Search for the cell housing the specified text and yield its [x, y] center coordinate. 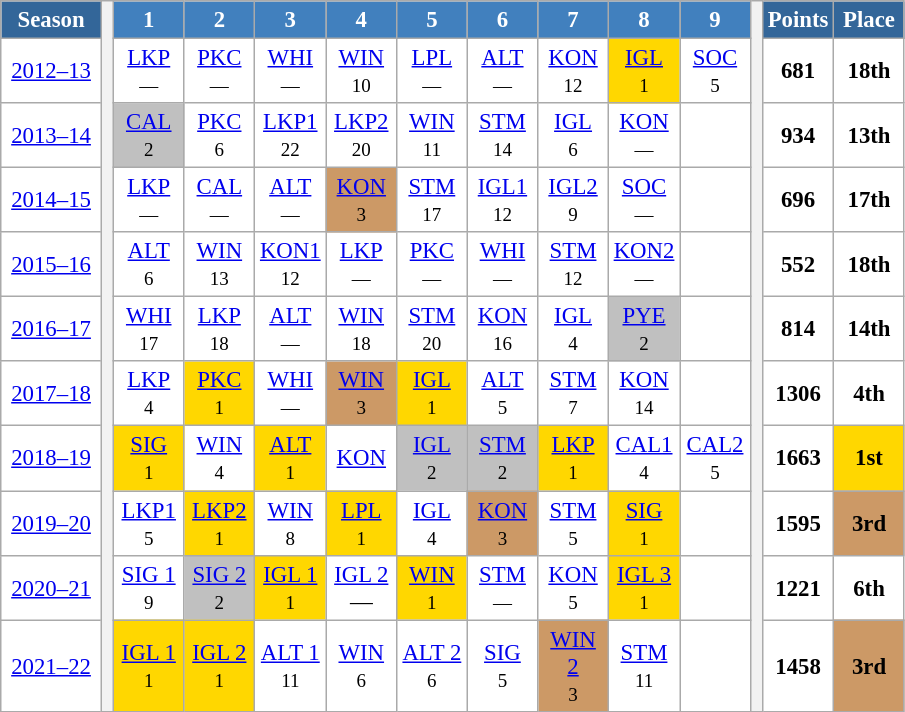
1 [148, 20]
STM5 [574, 524]
LKP1 [574, 458]
PKC1 [220, 394]
ALT 26 [432, 666]
CAL— [220, 200]
2019–20 [52, 524]
17th [870, 200]
2012–13 [52, 72]
KON— [644, 136]
WHI17 [148, 330]
2015–16 [52, 264]
934 [798, 136]
2017–18 [52, 394]
4th [870, 394]
ALT 111 [290, 666]
9 [716, 20]
696 [798, 200]
1306 [798, 394]
CAL25 [716, 458]
WIN8 [290, 524]
WIN1 [432, 588]
WIN10 [362, 72]
6th [870, 588]
KON12 [574, 72]
KON5 [574, 588]
4 [362, 20]
IGL112 [502, 200]
WIN3 [362, 394]
2014–15 [52, 200]
KON14 [644, 394]
WIN6 [362, 666]
814 [798, 330]
CAL14 [644, 458]
SOC— [644, 200]
IGL 21 [220, 666]
SIG 22 [220, 588]
STM12 [574, 264]
ALT1 [290, 458]
2 [220, 20]
STM7 [574, 394]
KON112 [290, 264]
552 [798, 264]
LKP21 [220, 524]
2021–22 [52, 666]
CAL2 [148, 136]
IGL6 [574, 136]
WIN18 [362, 330]
IGL 31 [644, 588]
STM— [502, 588]
Season [52, 20]
8 [644, 20]
WIN13 [220, 264]
LKP122 [290, 136]
5 [432, 20]
7 [574, 20]
KON2— [644, 264]
2013–14 [52, 136]
ALT5 [502, 394]
LKP15 [148, 524]
STM20 [432, 330]
STM14 [502, 136]
SOC5 [716, 72]
1595 [798, 524]
Points [798, 20]
IGL29 [574, 200]
1221 [798, 588]
SIG5 [502, 666]
SIG 19 [148, 588]
2020–21 [52, 588]
LKP4 [148, 394]
LKP220 [362, 136]
KON [362, 458]
PYE2 [644, 330]
KON16 [502, 330]
13th [870, 136]
WIN11 [432, 136]
ALT6 [148, 264]
3 [290, 20]
STM11 [644, 666]
2016–17 [52, 330]
PKC6 [220, 136]
1st [870, 458]
Place [870, 20]
IGL 2— [362, 588]
STM2 [502, 458]
WIN 23 [574, 666]
LPL1 [362, 524]
1663 [798, 458]
WIN4 [220, 458]
681 [798, 72]
LKP18 [220, 330]
1458 [798, 666]
STM17 [432, 200]
14th [870, 330]
LPL— [432, 72]
2018–19 [52, 458]
6 [502, 20]
IGL2 [432, 458]
